Provide the [x, y] coordinate of the cell's center where the given text is located.  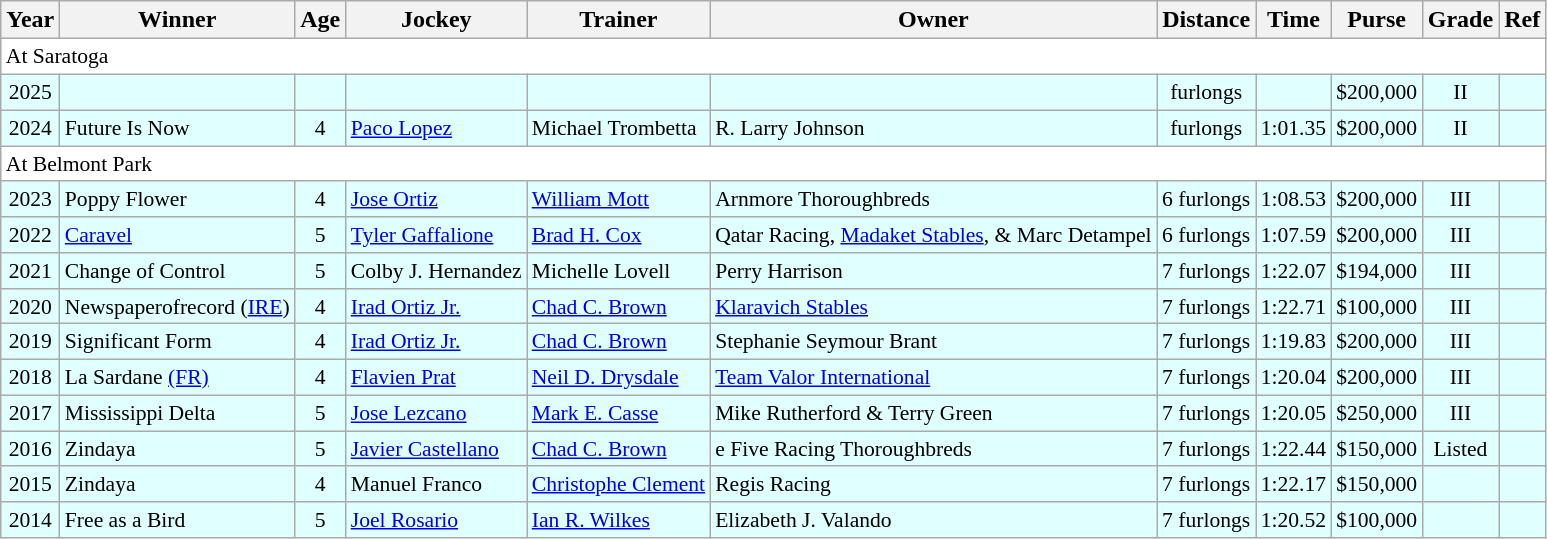
1:01.35 [1294, 128]
1:22.44 [1294, 449]
Poppy Flower [178, 199]
Arnmore Thoroughbreds [934, 199]
Qatar Racing, Madaket Stables, & Marc Detampel [934, 235]
Michelle Lovell [618, 271]
2020 [30, 306]
Jose Ortiz [436, 199]
2018 [30, 377]
Michael Trombetta [618, 128]
Brad H. Cox [618, 235]
Christophe Clement [618, 484]
Listed [1460, 449]
1:22.07 [1294, 271]
$194,000 [1376, 271]
Flavien Prat [436, 377]
1:22.17 [1294, 484]
At Saratoga [774, 57]
At Belmont Park [774, 164]
2019 [30, 342]
Tyler Gaffalione [436, 235]
$250,000 [1376, 413]
William Mott [618, 199]
Significant Form [178, 342]
Time [1294, 20]
Owner [934, 20]
Stephanie Seymour Brant [934, 342]
Purse [1376, 20]
Mike Rutherford & Terry Green [934, 413]
1:20.04 [1294, 377]
Winner [178, 20]
Javier Castellano [436, 449]
Team Valor International [934, 377]
Paco Lopez [436, 128]
Age [320, 20]
1:20.05 [1294, 413]
2015 [30, 484]
Mark E. Casse [618, 413]
1:20.52 [1294, 520]
Free as a Bird [178, 520]
Ian R. Wilkes [618, 520]
R. Larry Johnson [934, 128]
Future Is Now [178, 128]
Manuel Franco [436, 484]
2021 [30, 271]
Year [30, 20]
Regis Racing [934, 484]
Jockey [436, 20]
2017 [30, 413]
2024 [30, 128]
1:22.71 [1294, 306]
2022 [30, 235]
Grade [1460, 20]
2016 [30, 449]
2025 [30, 92]
Change of Control [178, 271]
Elizabeth J. Valando [934, 520]
La Sardane (FR) [178, 377]
Perry Harrison [934, 271]
1:07.59 [1294, 235]
e Five Racing Thoroughbreds [934, 449]
2023 [30, 199]
Trainer [618, 20]
1:08.53 [1294, 199]
Mississippi Delta [178, 413]
Joel Rosario [436, 520]
Distance [1206, 20]
Klaravich Stables [934, 306]
Jose Lezcano [436, 413]
Newspaperofrecord (IRE) [178, 306]
Colby J. Hernandez [436, 271]
Neil D. Drysdale [618, 377]
Ref [1522, 20]
Caravel [178, 235]
2014 [30, 520]
1:19.83 [1294, 342]
